Scan for the cell matching the given text and deliver its [X, Y] coordinate at center. 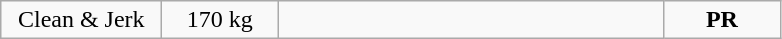
Clean & Jerk [82, 20]
170 kg [220, 20]
PR [722, 20]
